Scan for the cell matching the given text and deliver its (X, Y) coordinate at center. 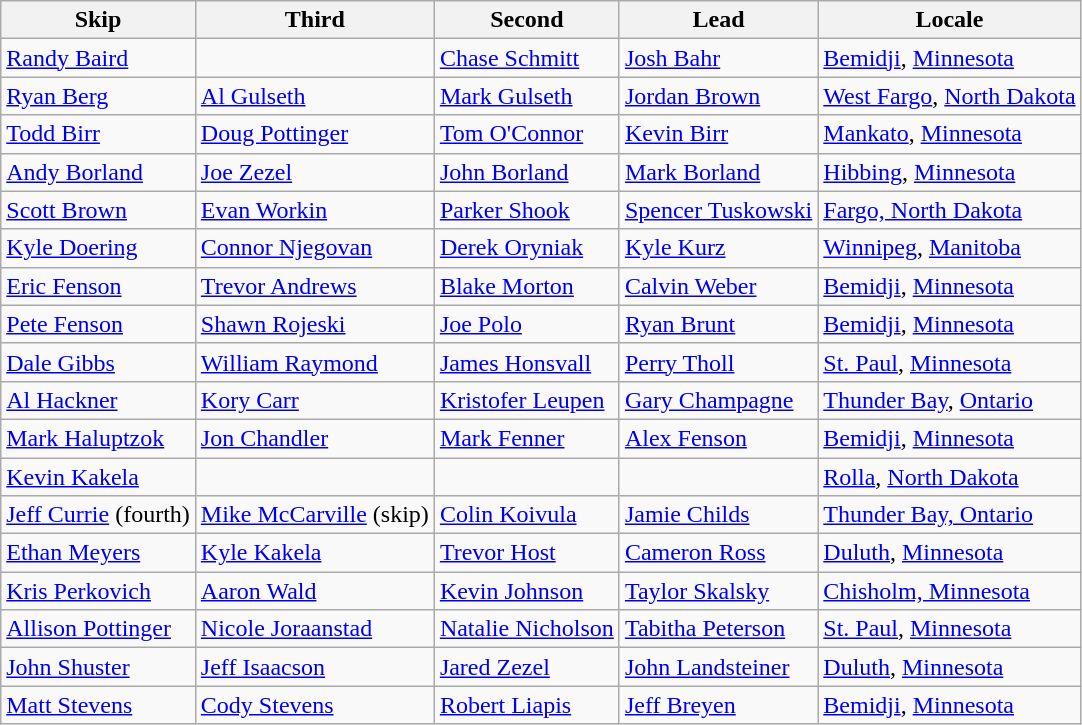
Evan Workin (314, 210)
Cameron Ross (718, 553)
Mark Gulseth (526, 96)
Pete Fenson (98, 324)
Mike McCarville (skip) (314, 515)
Jon Chandler (314, 438)
Rolla, North Dakota (950, 477)
Shawn Rojeski (314, 324)
Ryan Brunt (718, 324)
Ethan Meyers (98, 553)
Blake Morton (526, 286)
Kevin Kakela (98, 477)
Cody Stevens (314, 705)
Nicole Joraanstad (314, 629)
Randy Baird (98, 58)
Josh Bahr (718, 58)
Chase Schmitt (526, 58)
William Raymond (314, 362)
Mankato, Minnesota (950, 134)
Kris Perkovich (98, 591)
Kyle Doering (98, 248)
Kevin Johnson (526, 591)
Doug Pottinger (314, 134)
Mark Borland (718, 172)
Derek Oryniak (526, 248)
Jeff Isaacson (314, 667)
Calvin Weber (718, 286)
Natalie Nicholson (526, 629)
Tabitha Peterson (718, 629)
Al Gulseth (314, 96)
Aaron Wald (314, 591)
Skip (98, 20)
Allison Pottinger (98, 629)
Scott Brown (98, 210)
Jordan Brown (718, 96)
Matt Stevens (98, 705)
Robert Liapis (526, 705)
Kory Carr (314, 400)
Second (526, 20)
Parker Shook (526, 210)
Gary Champagne (718, 400)
West Fargo, North Dakota (950, 96)
Lead (718, 20)
Ryan Berg (98, 96)
Kyle Kakela (314, 553)
Alex Fenson (718, 438)
Spencer Tuskowski (718, 210)
Trevor Andrews (314, 286)
Todd Birr (98, 134)
Connor Njegovan (314, 248)
Jared Zezel (526, 667)
Perry Tholl (718, 362)
Kevin Birr (718, 134)
Winnipeg, Manitoba (950, 248)
Taylor Skalsky (718, 591)
Tom O'Connor (526, 134)
Jamie Childs (718, 515)
Trevor Host (526, 553)
Dale Gibbs (98, 362)
John Landsteiner (718, 667)
Fargo, North Dakota (950, 210)
John Shuster (98, 667)
James Honsvall (526, 362)
Colin Koivula (526, 515)
Andy Borland (98, 172)
Joe Polo (526, 324)
Third (314, 20)
Mark Fenner (526, 438)
Jeff Breyen (718, 705)
Jeff Currie (fourth) (98, 515)
Al Hackner (98, 400)
Joe Zezel (314, 172)
Kyle Kurz (718, 248)
Hibbing, Minnesota (950, 172)
Locale (950, 20)
Chisholm, Minnesota (950, 591)
John Borland (526, 172)
Eric Fenson (98, 286)
Mark Haluptzok (98, 438)
Kristofer Leupen (526, 400)
